From the cell containing the given text, extract its center point as (X, Y) coordinate. 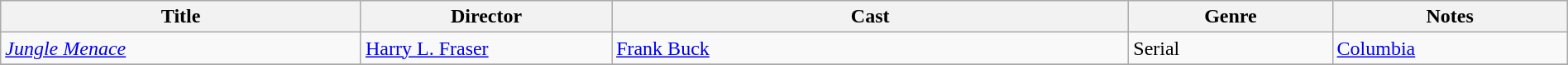
Director (486, 17)
Frank Buck (870, 48)
Notes (1450, 17)
Title (181, 17)
Genre (1231, 17)
Serial (1231, 48)
Harry L. Fraser (486, 48)
Cast (870, 17)
Columbia (1450, 48)
Jungle Menace (181, 48)
